Return the [X, Y] coordinate for the center point of the cell that contains the specified text.  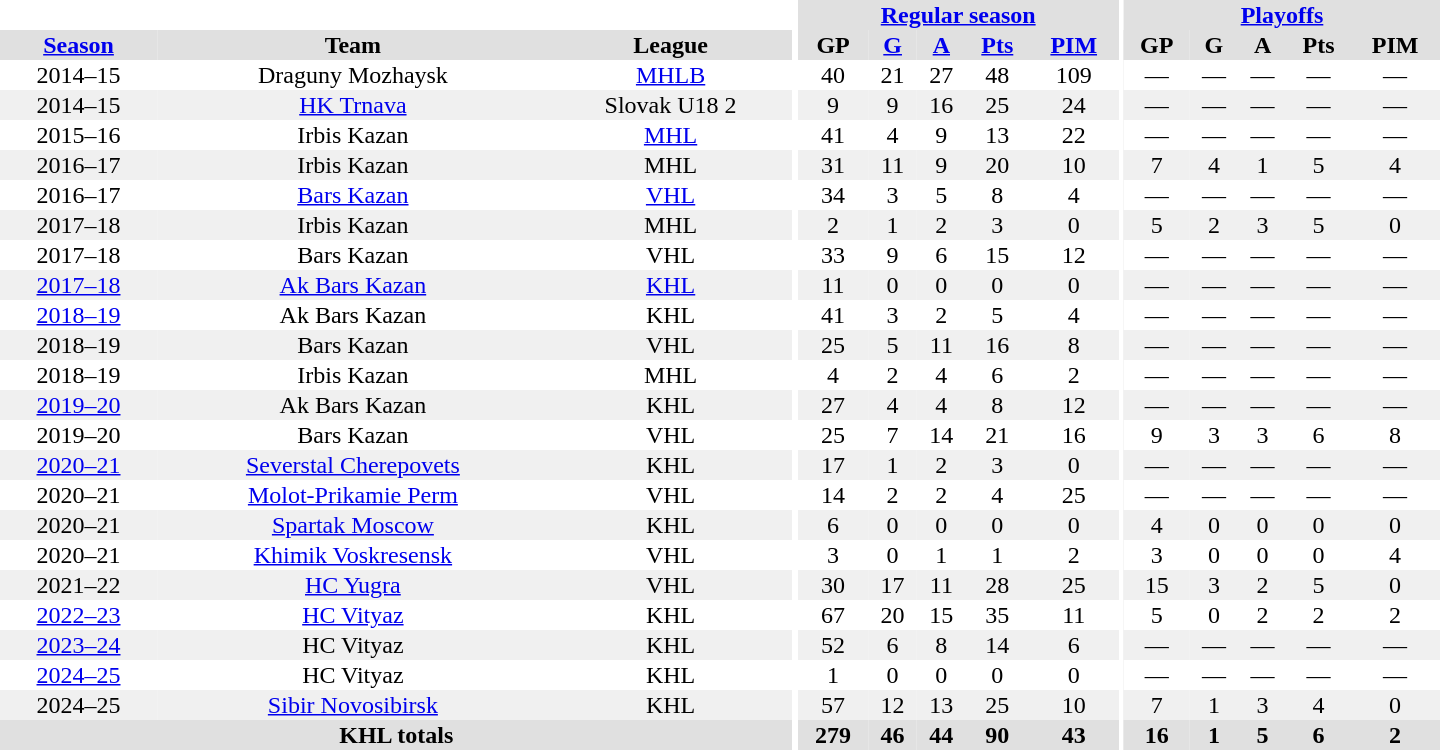
Playoffs [1282, 15]
24 [1074, 105]
2023–24 [78, 645]
46 [892, 735]
2021–22 [78, 585]
57 [833, 705]
Severstal Cherepovets [353, 465]
52 [833, 645]
Season [78, 45]
League [671, 45]
48 [998, 75]
Sibir Novosibirsk [353, 705]
22 [1074, 135]
28 [998, 585]
HK Trnava [353, 105]
40 [833, 75]
34 [833, 195]
30 [833, 585]
Draguny Mozhaysk [353, 75]
43 [1074, 735]
Team [353, 45]
44 [942, 735]
Molot-Prikamie Perm [353, 495]
Slovak U18 2 [671, 105]
2015–16 [78, 135]
Spartak Moscow [353, 525]
KHL totals [396, 735]
Regular season [958, 15]
2022–23 [78, 615]
67 [833, 615]
MHLB [671, 75]
279 [833, 735]
109 [1074, 75]
31 [833, 165]
33 [833, 255]
Khimik Voskresensk [353, 555]
90 [998, 735]
HC Yugra [353, 585]
35 [998, 615]
